Determine the (X, Y) coordinate at the center of the cell enclosing the given text.  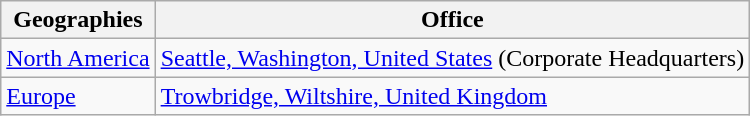
Trowbridge, Wiltshire, United Kingdom (452, 96)
Office (452, 20)
Geographies (78, 20)
Seattle, Washington, United States (Corporate Headquarters) (452, 58)
North America (78, 58)
Europe (78, 96)
